From the cell containing the given text, extract its center point as [X, Y] coordinate. 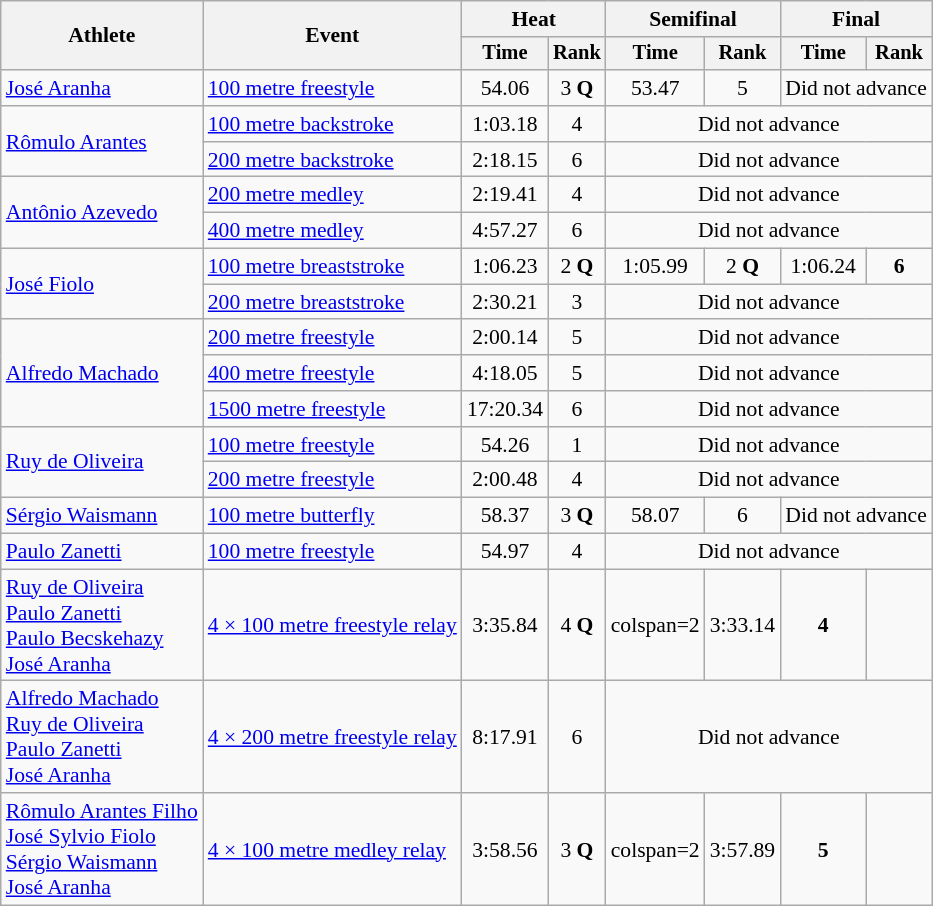
2:30.21 [505, 302]
Alfredo MachadoRuy de OliveiraPaulo ZanettiJosé Aranha [102, 737]
100 metre breaststroke [332, 267]
400 metre medley [332, 231]
54.26 [505, 445]
3 [577, 302]
2:18.15 [505, 160]
4:18.05 [505, 373]
8:17.91 [505, 737]
1 [577, 445]
400 metre freestyle [332, 373]
Semifinal [694, 19]
Paulo Zanetti [102, 552]
Athlete [102, 36]
3:58.56 [505, 849]
1:06.24 [823, 267]
4 Q [577, 625]
100 metre backstroke [332, 124]
1:03.18 [505, 124]
58.07 [656, 516]
Heat [534, 19]
Ruy de OliveiraPaulo ZanettiPaulo BecskehazyJosé Aranha [102, 625]
4:57.27 [505, 231]
Rômulo Arantes [102, 142]
54.06 [505, 88]
17:20.34 [505, 409]
Antônio Azevedo [102, 212]
4 × 100 metre medley relay [332, 849]
Final [856, 19]
Sérgio Waismann [102, 516]
58.37 [505, 516]
1500 metre freestyle [332, 409]
1:06.23 [505, 267]
2:00.14 [505, 338]
Alfredo Machado [102, 374]
Ruy de Oliveira [102, 462]
200 metre medley [332, 195]
2:19.41 [505, 195]
José Aranha [102, 88]
200 metre breaststroke [332, 302]
Rômulo Arantes FilhoJosé Sylvio FioloSérgio WaismannJosé Aranha [102, 849]
3:35.84 [505, 625]
2:00.48 [505, 480]
3:57.89 [742, 849]
100 metre butterfly [332, 516]
José Fiolo [102, 284]
4 × 200 metre freestyle relay [332, 737]
1:05.99 [656, 267]
200 metre backstroke [332, 160]
4 × 100 metre freestyle relay [332, 625]
3:33.14 [742, 625]
53.47 [656, 88]
Event [332, 36]
54.97 [505, 552]
